Search for the cell housing the specified text and yield its [X, Y] center coordinate. 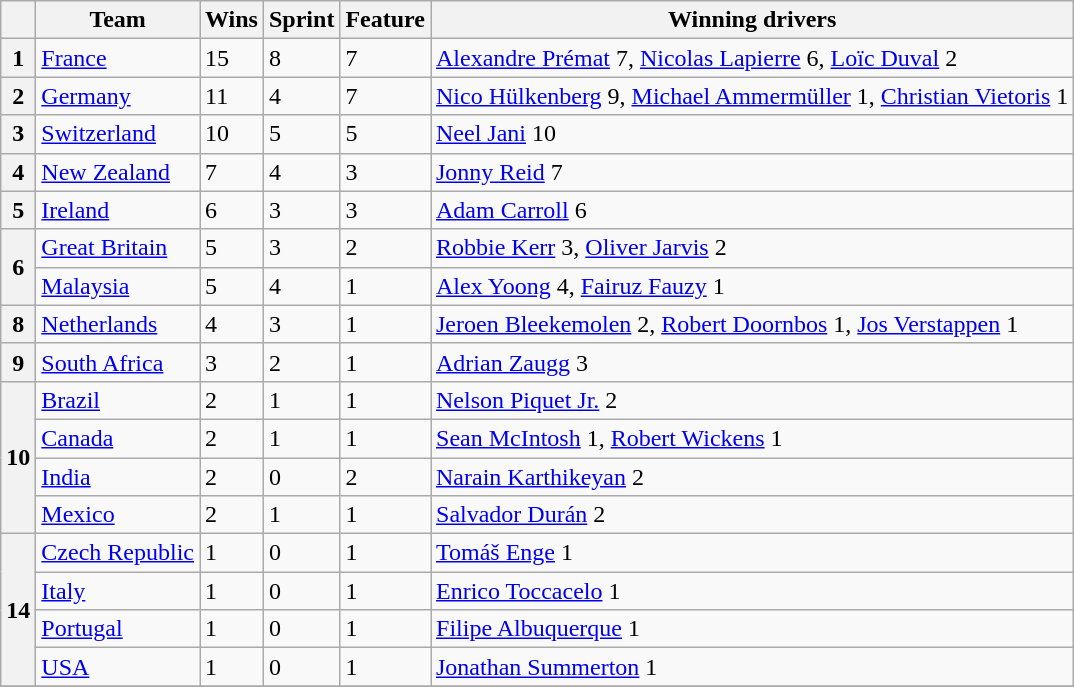
9 [18, 362]
Jonny Reid 7 [752, 172]
Jeroen Bleekemolen 2, Robert Doornbos 1, Jos Verstappen 1 [752, 324]
India [118, 477]
Feature [386, 20]
Nelson Piquet Jr. 2 [752, 400]
15 [232, 58]
Tomáš Enge 1 [752, 553]
Malaysia [118, 286]
Filipe Albuquerque 1 [752, 629]
Brazil [118, 400]
Alex Yoong 4, Fairuz Fauzy 1 [752, 286]
Czech Republic [118, 553]
USA [118, 667]
Nico Hülkenberg 9, Michael Ammermüller 1, Christian Vietoris 1 [752, 96]
Robbie Kerr 3, Oliver Jarvis 2 [752, 248]
Sean McIntosh 1, Robert Wickens 1 [752, 438]
Ireland [118, 210]
Italy [118, 591]
Switzerland [118, 134]
Enrico Toccacelo 1 [752, 591]
11 [232, 96]
Team [118, 20]
Netherlands [118, 324]
14 [18, 610]
New Zealand [118, 172]
Wins [232, 20]
Germany [118, 96]
Winning drivers [752, 20]
Neel Jani 10 [752, 134]
Adam Carroll 6 [752, 210]
South Africa [118, 362]
Great Britain [118, 248]
Salvador Durán 2 [752, 515]
Portugal [118, 629]
Mexico [118, 515]
Jonathan Summerton 1 [752, 667]
Sprint [301, 20]
Narain Karthikeyan 2 [752, 477]
France [118, 58]
Canada [118, 438]
Alexandre Prémat 7, Nicolas Lapierre 6, Loïc Duval 2 [752, 58]
Adrian Zaugg 3 [752, 362]
